Search for the cell housing the specified text and yield its [X, Y] center coordinate. 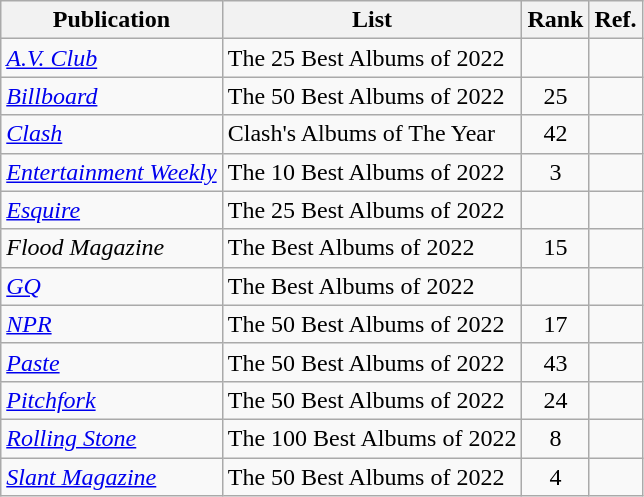
Ref. [616, 20]
Rank [556, 20]
Rolling Stone [112, 438]
42 [556, 134]
15 [556, 248]
Slant Magazine [112, 477]
43 [556, 362]
Paste [112, 362]
List [372, 20]
Publication [112, 20]
Pitchfork [112, 400]
25 [556, 96]
24 [556, 400]
The 10 Best Albums of 2022 [372, 172]
NPR [112, 324]
Entertainment Weekly [112, 172]
3 [556, 172]
Clash's Albums of The Year [372, 134]
Esquire [112, 210]
The 100 Best Albums of 2022 [372, 438]
A.V. Club [112, 58]
8 [556, 438]
Flood Magazine [112, 248]
Clash [112, 134]
GQ [112, 286]
Billboard [112, 96]
4 [556, 477]
17 [556, 324]
